Find where the given text appears and provide that cell's center as (X, Y) coordinate. 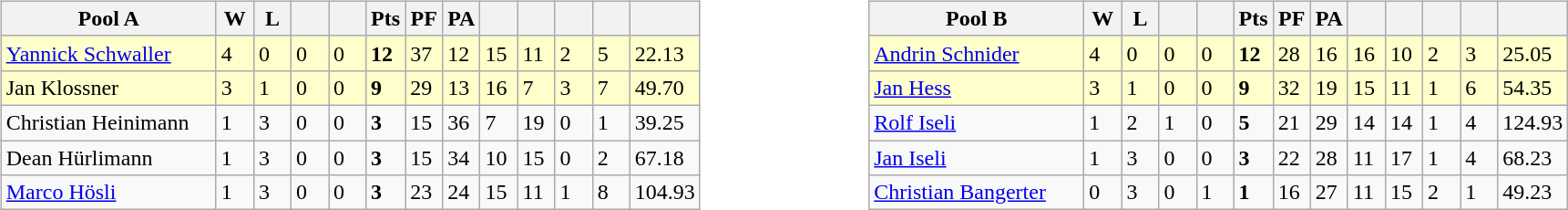
37 (425, 53)
17 (1405, 158)
Pool B (977, 18)
23 (425, 193)
49.70 (665, 88)
Jan Hess (977, 88)
39.25 (665, 122)
Yannick Schwaller (108, 53)
36 (461, 122)
124.93 (1532, 122)
67.18 (665, 158)
49.23 (1532, 193)
13 (461, 88)
Andrin Schnider (977, 53)
Pool A (108, 18)
27 (1328, 193)
6 (1480, 88)
Marco Hösli (108, 193)
24 (461, 193)
Christian Heinimann (108, 122)
Dean Hürlimann (108, 158)
8 (610, 193)
Jan Klossner (108, 88)
34 (461, 158)
54.35 (1532, 88)
Jan Iseli (977, 158)
104.93 (665, 193)
21 (1292, 122)
22 (1292, 158)
22.13 (665, 53)
32 (1292, 88)
Christian Bangerter (977, 193)
68.23 (1532, 158)
Rolf Iseli (977, 122)
25.05 (1532, 53)
